Find where the given text appears and provide that cell's center as [x, y] coordinate. 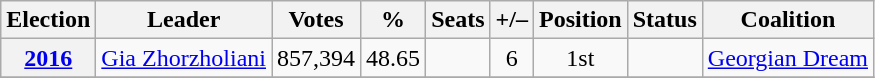
Gia Zhorzholiani [184, 58]
6 [512, 58]
2016 [48, 58]
1st [580, 58]
Seats [458, 20]
Leader [184, 20]
Coalition [788, 20]
% [394, 20]
+/– [512, 20]
Status [664, 20]
Position [580, 20]
857,394 [316, 58]
Votes [316, 20]
48.65 [394, 58]
Election [48, 20]
Georgian Dream [788, 58]
